Locate the cell with the specified text and output its [x, y] center coordinate. 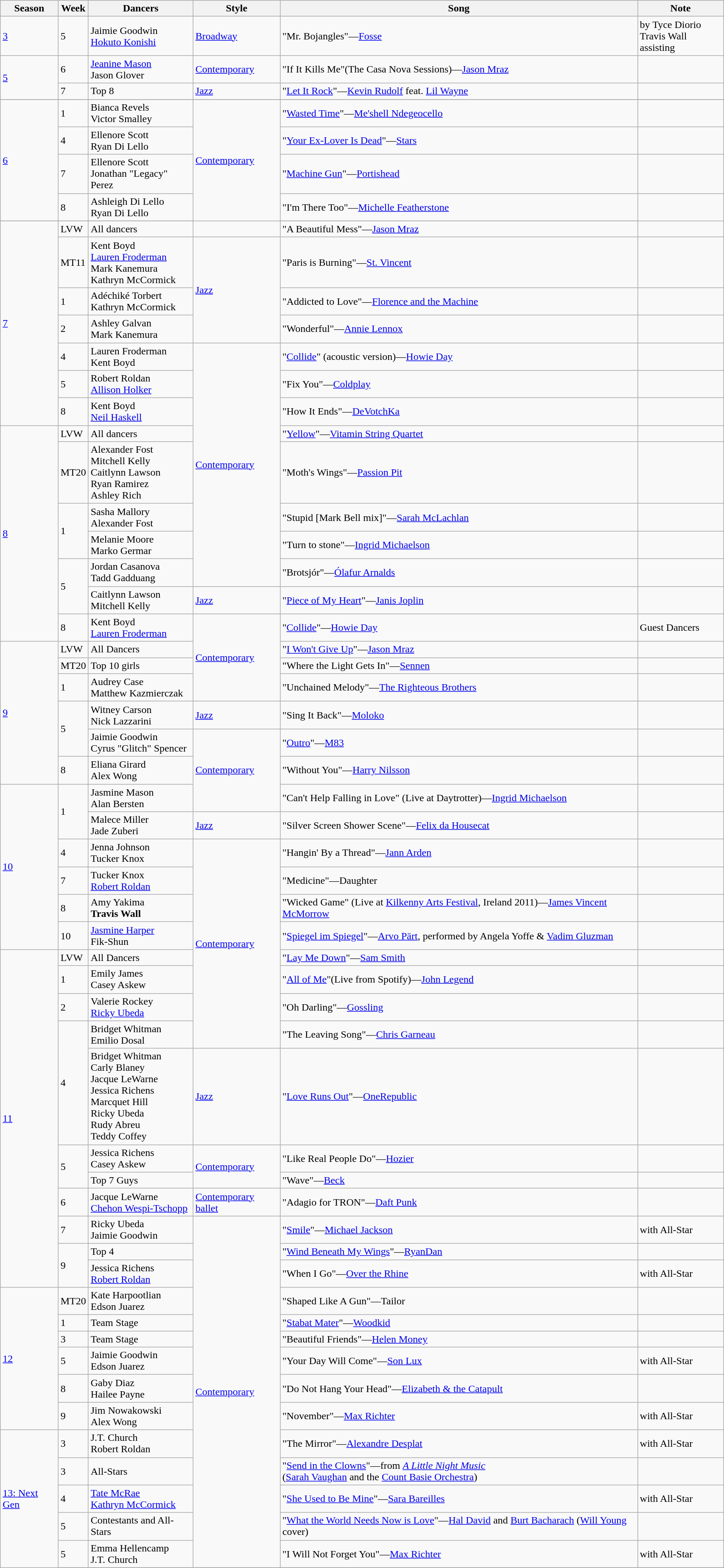
Audrey CaseMatthew Kazmierczak [141, 688]
Emma HellencampJ.T. Church [141, 1554]
Style [237, 8]
Sasha Mallory Alexander Fost [141, 517]
"Adagio for TRON"—Daft Punk [459, 1202]
Bianca Revels Victor Smalley [141, 113]
"The Mirror"—Alexandre Desplat [459, 1444]
"Without You"—Harry Nilsson [459, 770]
"Stabat Mater"—Woodkid [459, 1323]
"Wind Beneath My Wings"—RyanDan [459, 1251]
"How It Ends"—DeVotchKa [459, 412]
"Your Ex-Lover Is Dead"—Stars [459, 141]
"Silver Screen Shower Scene"—Felix da Housecat [459, 826]
All-Stars [141, 1471]
"Oh Darling"—Gossling [459, 1007]
Kate HarpootlianEdson Juarez [141, 1301]
"Collide" (acoustic version)—Howie Day [459, 356]
Contemporary ballet [237, 1202]
"I Will Not Forget You"—Max Richter [459, 1554]
Valerie Rockey Ricky Ubeda [141, 1007]
"What the World Needs Now is Love"—Hal David and Burt Bacharach (Will Young cover) [459, 1526]
Robert Roldan Allison Holker [141, 384]
12 [29, 1359]
Jaimie GoodwinHokuto Konishi [141, 36]
11 [29, 1118]
"Wave"—Beck [459, 1180]
Alexander FostMitchell KellyCaitlynn LawsonRyan RamirezAshley Rich [141, 473]
Ashley Galvan Mark Kanemura [141, 329]
"I Won't Give Up"—Jason Mraz [459, 649]
"Send in the Clowns"—from A Little Night Music (Sarah Vaughan and the Count Basie Orchestra) [459, 1471]
"Brotsjór"—Ólafur Arnalds [459, 572]
Top 8 [141, 91]
"When I Go"—Over the Rhine [459, 1273]
Witney CarsonNick Lazzarini [141, 715]
Note [680, 8]
Kent Boyd Lauren Froderman [141, 627]
Jim NowakowskiAlex Wong [141, 1416]
Season [29, 8]
"Where the Light Gets In"—Sennen [459, 666]
Week [73, 8]
"Fix You"—Coldplay [459, 384]
"A Beautiful Mess"—Jason Mraz [459, 229]
Dancers [141, 8]
"Spiegel im Spiegel"—Arvo Pärt, performed by Angela Yoffe & Vadim Gluzman [459, 936]
Tucker KnoxRobert Roldan [141, 881]
"Lay Me Down"—Sam Smith [459, 958]
"Outro"—M83 [459, 743]
Ashleigh Di Lello Ryan Di Lello [141, 207]
Ellenore Scott Ryan Di Lello [141, 141]
"Moth's Wings"—Passion Pit [459, 473]
Top 7 Guys [141, 1180]
Jaimie GoodwinCyrus "Glitch" Spencer [141, 743]
MT11 [73, 262]
by Tyce Diorio Travis Wall assisting [680, 36]
"Hangin' By a Thread"—Jann Arden [459, 853]
"Like Real People Do"—Hozier [459, 1158]
"Wicked Game" (Live at Kilkenny Arts Festival, Ireland 2011)—James Vincent McMorrow [459, 908]
Eliana GirardAlex Wong [141, 770]
"Beautiful Friends"—Helen Money [459, 1339]
Malece MillerJade Zuberi [141, 826]
"November"—Max Richter [459, 1416]
Kent Boyd Lauren Froderman Mark Kanemura Kathryn McCormick [141, 262]
"Unchained Melody"—The Righteous Brothers [459, 688]
"Addicted to Love"—Florence and the Machine [459, 301]
Emily James Casey Askew [141, 979]
Jessica RichensRobert Roldan [141, 1273]
"Collide"—Howie Day [459, 627]
Jaimie GoodwinEdson Juarez [141, 1361]
"Mr. Bojangles"—Fosse [459, 36]
Caitlynn LawsonMitchell Kelly [141, 600]
"Turn to stone"—Ingrid Michaelson [459, 545]
Gaby DiazHailee Payne [141, 1389]
Jasmine Harper Fik-Shun [141, 936]
"Piece of My Heart"—Janis Joplin [459, 600]
"Smile"—Michael Jackson [459, 1229]
Jasmine MasonAlan Bersten [141, 798]
"Paris is Burning"—St. Vincent [459, 262]
Jeanine MasonJason Glover [141, 70]
"Love Runs Out"—OneRepublic [459, 1096]
"I'm There Too"—Michelle Featherstone [459, 207]
"Let It Rock"—Kevin Rudolf feat. Lil Wayne [459, 91]
Lauren Froderman Kent Boyd [141, 356]
"Shaped Like A Gun"—Tailor [459, 1301]
Bridget WhitmanCarly BlaneyJacque LeWarneJessica RichensMarcquet HillRicky UbedaRudy AbreuTeddy Coffey [141, 1096]
Adéchiké Torbert Kathryn McCormick [141, 301]
"Can't Help Falling in Love" (Live at Daytrotter)—Ingrid Michaelson [459, 798]
Contestants and All-Stars [141, 1526]
Top 10 girls [141, 666]
Jacque LeWarne Chehon Wespi-Tschopp [141, 1202]
Ellenore Scott Jonathan "Legacy" Perez [141, 174]
"Sing It Back"—Moloko [459, 715]
Kent Boyd Neil Haskell [141, 412]
"Machine Gun"—Portishead [459, 174]
Jordan CasanovaTadd Gadduang [141, 572]
"If It Kills Me"(The Casa Nova Sessions)—Jason Mraz [459, 70]
Song [459, 8]
Tate McRaeKathryn McCormick [141, 1499]
Top 4 [141, 1251]
"Wonderful"—Annie Lennox [459, 329]
13: Next Gen [29, 1499]
"Wasted Time"—Me'shell Ndegeocello [459, 113]
Broadway [237, 36]
"Do Not Hang Your Head"—Elizabeth & the Catapult [459, 1389]
"The Leaving Song"—Chris Garneau [459, 1034]
"Yellow"—Vitamin String Quartet [459, 434]
Guest Dancers [680, 627]
Jenna JohnsonTucker Knox [141, 853]
"She Used to Be Mine"—Sara Bareilles [459, 1499]
Melanie Moore Marko Germar [141, 545]
Jessica RichensCasey Askew [141, 1158]
J.T. ChurchRobert Roldan [141, 1444]
Bridget WhitmanEmilio Dosal [141, 1034]
"Medicine"—Daughter [459, 881]
Amy Yakima Travis Wall [141, 908]
"Stupid [Mark Bell mix]"—Sarah McLachlan [459, 517]
"All of Me"(Live from Spotify)—John Legend [459, 979]
"Your Day Will Come"—Son Lux [459, 1361]
Ricky UbedaJaimie Goodwin [141, 1229]
